From the cell containing the given text, extract its center point as (x, y) coordinate. 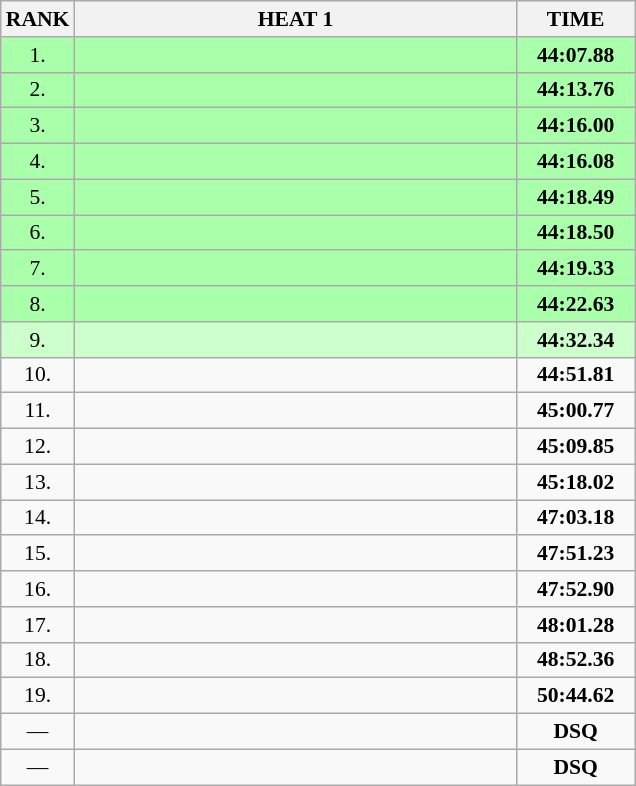
50:44.62 (576, 696)
5. (38, 197)
19. (38, 696)
11. (38, 411)
48:01.28 (576, 625)
47:51.23 (576, 554)
12. (38, 447)
17. (38, 625)
18. (38, 660)
6. (38, 233)
45:09.85 (576, 447)
44:16.00 (576, 126)
44:07.88 (576, 55)
44:16.08 (576, 162)
45:00.77 (576, 411)
13. (38, 482)
7. (38, 269)
14. (38, 518)
44:18.50 (576, 233)
4. (38, 162)
47:52.90 (576, 589)
RANK (38, 19)
TIME (576, 19)
44:32.34 (576, 340)
45:18.02 (576, 482)
44:22.63 (576, 304)
44:51.81 (576, 375)
44:19.33 (576, 269)
44:13.76 (576, 90)
HEAT 1 (295, 19)
9. (38, 340)
8. (38, 304)
16. (38, 589)
44:18.49 (576, 197)
47:03.18 (576, 518)
2. (38, 90)
48:52.36 (576, 660)
10. (38, 375)
15. (38, 554)
1. (38, 55)
3. (38, 126)
